For the text-containing cell, return its midpoint in [X, Y] coordinate format. 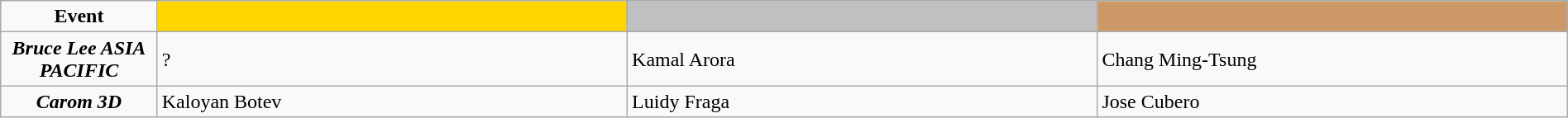
Chang Ming-Tsung [1332, 59]
Jose Cubero [1332, 101]
Kamal Arora [863, 59]
Luidy Fraga [863, 101]
Bruce Lee ASIA PACIFIC [79, 59]
Event [79, 17]
Kaloyan Botev [392, 101]
? [392, 59]
Carom 3D [79, 101]
